Search for the cell housing the specified text and yield its [x, y] center coordinate. 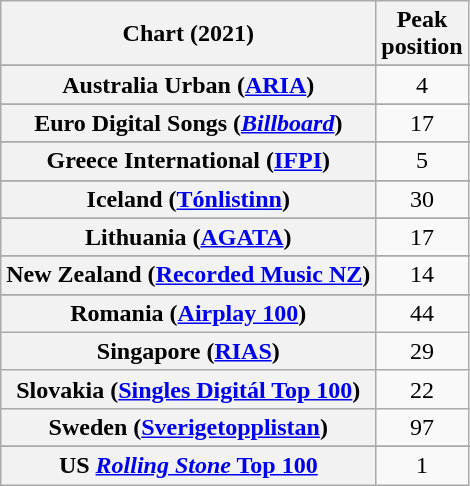
97 [422, 427]
Lithuania (AGATA) [188, 237]
Iceland (Tónlistinn) [188, 199]
1 [422, 465]
Greece International (IFPI) [188, 161]
Slovakia (Singles Digitál Top 100) [188, 389]
30 [422, 199]
New Zealand (Recorded Music NZ) [188, 275]
Australia Urban (ARIA) [188, 85]
Singapore (RIAS) [188, 351]
22 [422, 389]
Romania (Airplay 100) [188, 313]
Euro Digital Songs (Billboard) [188, 123]
44 [422, 313]
14 [422, 275]
29 [422, 351]
Chart (2021) [188, 34]
Sweden (Sverigetopplistan) [188, 427]
4 [422, 85]
Peakposition [422, 34]
US Rolling Stone Top 100 [188, 465]
5 [422, 161]
